Provide the (X, Y) coordinate of the cell's center where the given text is located.  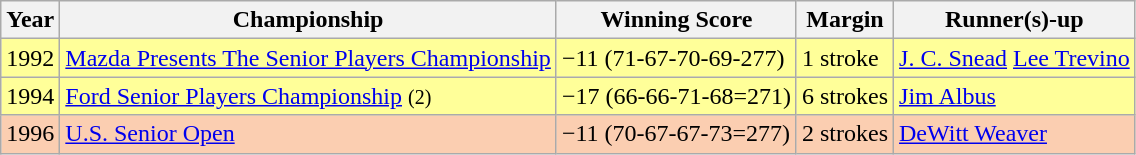
J. C. Snead Lee Trevino (1015, 58)
Ford Senior Players Championship (2) (308, 96)
1996 (30, 134)
2 strokes (844, 134)
Jim Albus (1015, 96)
Year (30, 20)
Margin (844, 20)
1 stroke (844, 58)
Mazda Presents The Senior Players Championship (308, 58)
DeWitt Weaver (1015, 134)
Championship (308, 20)
1994 (30, 96)
−11 (70-67-67-73=277) (676, 134)
−17 (66-66-71-68=271) (676, 96)
Runner(s)-up (1015, 20)
Winning Score (676, 20)
1992 (30, 58)
6 strokes (844, 96)
−11 (71-67-70-69-277) (676, 58)
U.S. Senior Open (308, 134)
